Locate the cell with the specified text and output its [x, y] center coordinate. 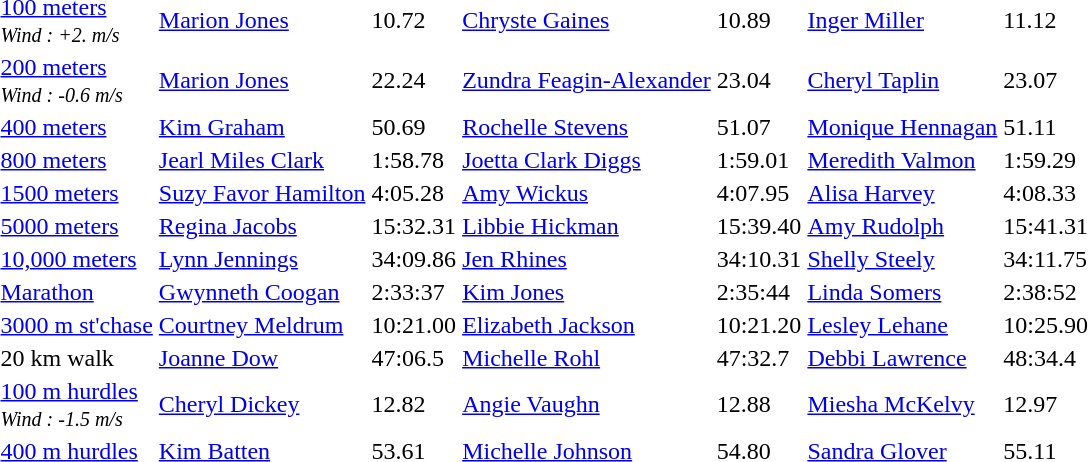
Zundra Feagin-Alexander [587, 80]
Courtney Meldrum [262, 325]
Amy Wickus [587, 193]
50.69 [414, 127]
Kim Jones [587, 292]
Lesley Lehane [902, 325]
1:59.01 [759, 160]
2:35:44 [759, 292]
Miesha McKelvy [902, 404]
1:58.78 [414, 160]
Michelle Rohl [587, 358]
12.88 [759, 404]
Cheryl Dickey [262, 404]
Libbie Hickman [587, 226]
Monique Hennagan [902, 127]
51.07 [759, 127]
2:33:37 [414, 292]
Linda Somers [902, 292]
Suzy Favor Hamilton [262, 193]
47:06.5 [414, 358]
23.04 [759, 80]
Debbi Lawrence [902, 358]
12.82 [414, 404]
Jearl Miles Clark [262, 160]
Marion Jones [262, 80]
15:32.31 [414, 226]
Amy Rudolph [902, 226]
15:39.40 [759, 226]
34:09.86 [414, 259]
4:07.95 [759, 193]
34:10.31 [759, 259]
Joetta Clark Diggs [587, 160]
Regina Jacobs [262, 226]
Kim Graham [262, 127]
10:21.20 [759, 325]
Alisa Harvey [902, 193]
Joanne Dow [262, 358]
4:05.28 [414, 193]
47:32.7 [759, 358]
22.24 [414, 80]
Shelly Steely [902, 259]
Meredith Valmon [902, 160]
Angie Vaughn [587, 404]
10:21.00 [414, 325]
Lynn Jennings [262, 259]
Jen Rhines [587, 259]
Elizabeth Jackson [587, 325]
Gwynneth Coogan [262, 292]
Rochelle Stevens [587, 127]
Cheryl Taplin [902, 80]
